Provide the [X, Y] coordinate of the cell's center where the given text is located.  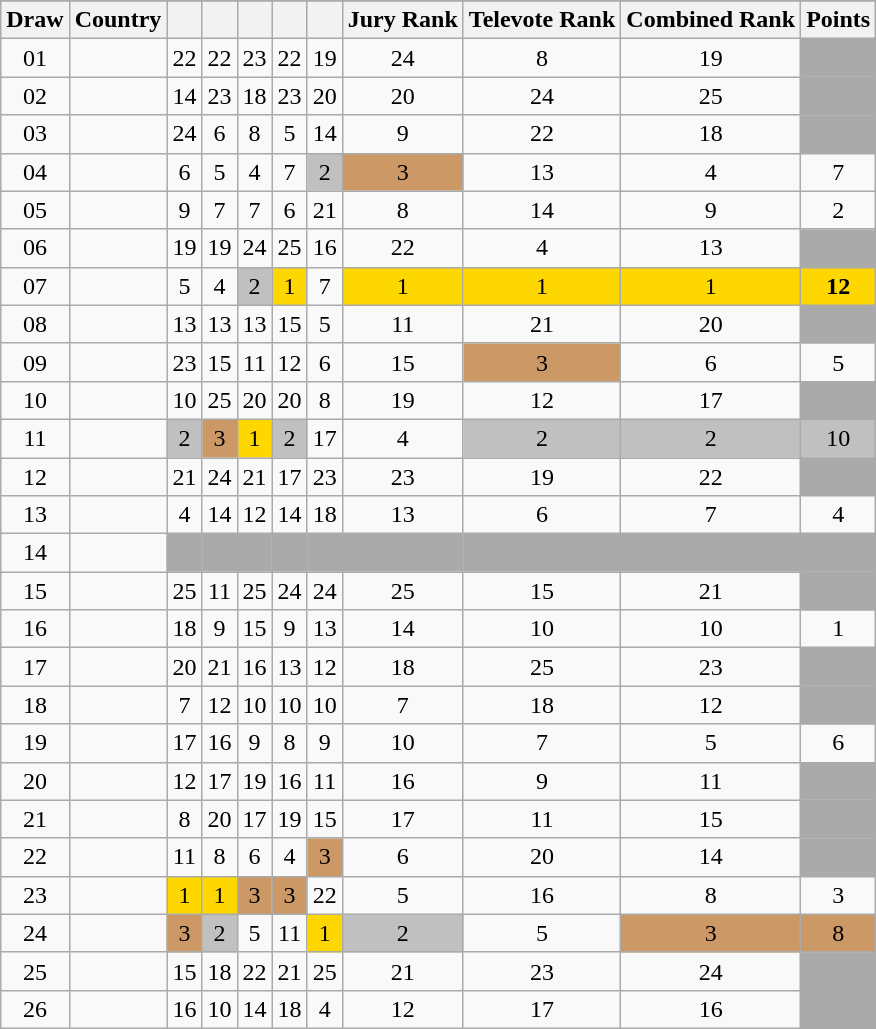
07 [35, 286]
02 [35, 96]
06 [35, 248]
01 [35, 58]
26 [35, 1009]
08 [35, 324]
Points [838, 20]
Combined Rank [711, 20]
Jury Rank [402, 20]
04 [35, 172]
Country [118, 20]
03 [35, 134]
09 [35, 362]
Draw [35, 20]
Televote Rank [542, 20]
05 [35, 210]
